Search for the cell housing the specified text and yield its [x, y] center coordinate. 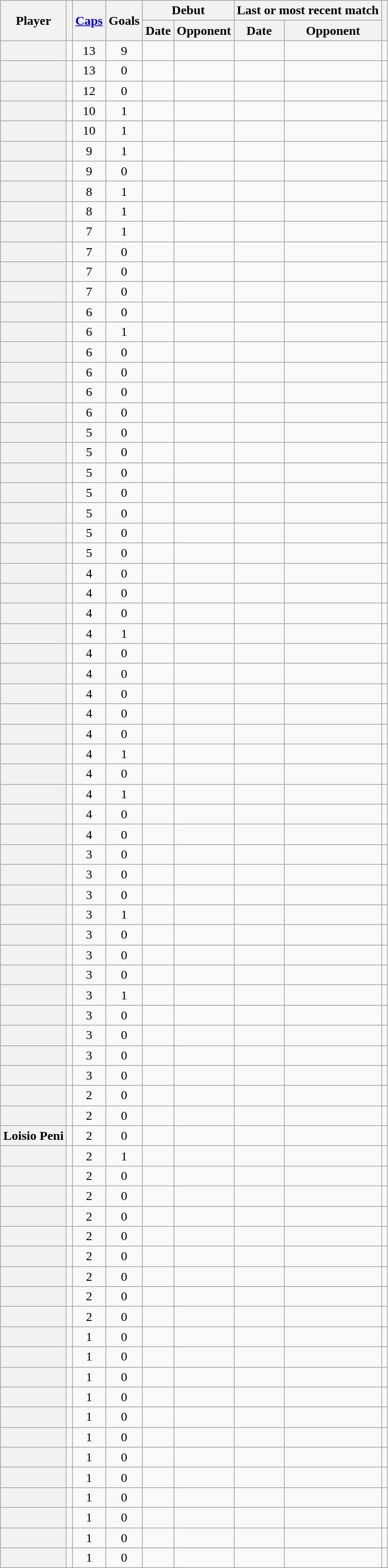
Player [34, 21]
Loisio Peni [34, 1136]
Caps [89, 21]
Goals [124, 21]
12 [89, 91]
Debut [188, 11]
Last or most recent match [308, 11]
